For the text-containing cell, return its midpoint in (X, Y) coordinate format. 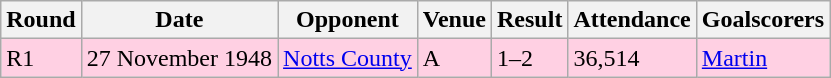
R1 (41, 58)
Venue (454, 20)
1–2 (530, 58)
27 November 1948 (179, 58)
36,514 (632, 58)
A (454, 58)
Attendance (632, 20)
Goalscorers (762, 20)
Date (179, 20)
Round (41, 20)
Opponent (348, 20)
Martin (762, 58)
Result (530, 20)
Notts County (348, 58)
